Find where the given text appears and provide that cell's center as (X, Y) coordinate. 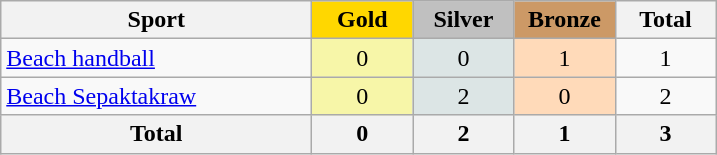
3 (666, 134)
Silver (464, 20)
Beach handball (156, 58)
Gold (362, 20)
Sport (156, 20)
Bronze (564, 20)
Beach Sepaktakraw (156, 96)
